Extract the (x, y) coordinate from the center of the cell holding the provided text.  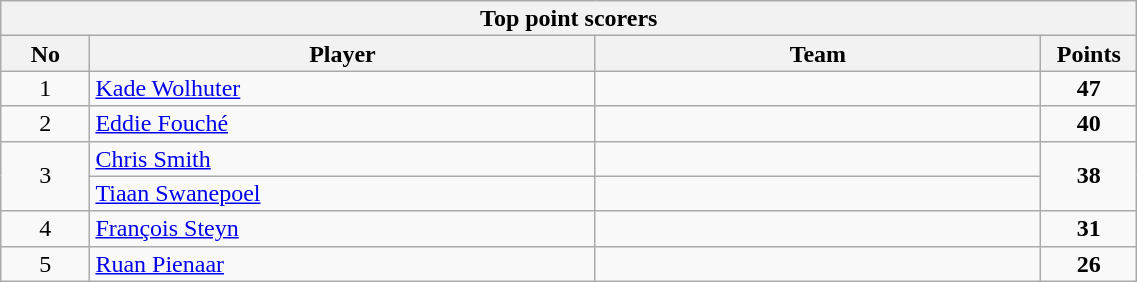
Chris Smith (342, 158)
2 (46, 124)
3 (46, 176)
26 (1089, 264)
Team (818, 54)
Tiaan Swanepoel (342, 194)
4 (46, 228)
No (46, 54)
31 (1089, 228)
1 (46, 88)
Player (342, 54)
Kade Wolhuter (342, 88)
Top point scorers (569, 18)
Ruan Pienaar (342, 264)
François Steyn (342, 228)
5 (46, 264)
38 (1089, 176)
47 (1089, 88)
Eddie Fouché (342, 124)
Points (1089, 54)
40 (1089, 124)
